Scan for the cell matching the given text and deliver its [X, Y] coordinate at center. 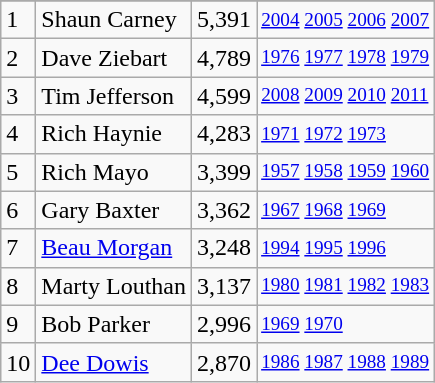
1976 1977 1978 1979 [346, 58]
1969 1970 [346, 324]
Bob Parker [114, 324]
Marty Louthan [114, 286]
2,870 [224, 362]
2 [18, 58]
3,399 [224, 172]
5,391 [224, 20]
4,283 [224, 134]
Dave Ziebart [114, 58]
Rich Haynie [114, 134]
8 [18, 286]
Tim Jefferson [114, 96]
2,996 [224, 324]
1986 1987 1988 1989 [346, 362]
5 [18, 172]
4 [18, 134]
1 [18, 20]
1957 1958 1959 1960 [346, 172]
4,789 [224, 58]
3 [18, 96]
7 [18, 248]
3,137 [224, 286]
Rich Mayo [114, 172]
9 [18, 324]
1980 1981 1982 1983 [346, 286]
2008 2009 2010 2011 [346, 96]
Gary Baxter [114, 210]
2004 2005 2006 2007 [346, 20]
3,362 [224, 210]
Dee Dowis [114, 362]
1967 1968 1969 [346, 210]
3,248 [224, 248]
1994 1995 1996 [346, 248]
4,599 [224, 96]
Beau Morgan [114, 248]
10 [18, 362]
Shaun Carney [114, 20]
6 [18, 210]
1971 1972 1973 [346, 134]
